Detect which cell encompasses the target text, then output its (X, Y) center coordinate. 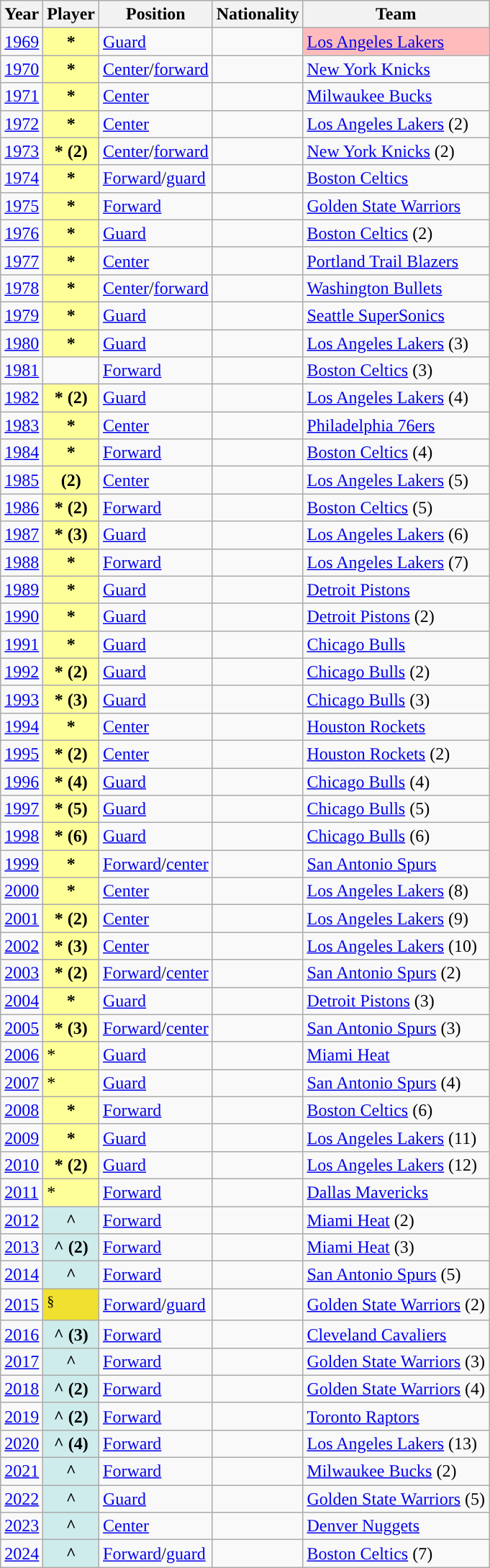
Los Angeles Lakers (12) (396, 1165)
Golden State Warriors (396, 206)
Dallas Mavericks (396, 1192)
2001 (22, 919)
1970 (22, 69)
Los Angeles Lakers (6) (396, 535)
Houston Rockets (2) (396, 754)
1982 (22, 398)
Miami Heat (2) (396, 1220)
Golden State Warriors (4) (396, 1389)
1969 (22, 42)
Miami Heat (396, 1055)
2020 (22, 1443)
1971 (22, 96)
* (5) (71, 809)
2011 (22, 1192)
1983 (22, 425)
1994 (22, 726)
1975 (22, 206)
Chicago Bulls (6) (396, 837)
1980 (22, 343)
1985 (22, 480)
1987 (22, 535)
San Antonio Spurs (2) (396, 973)
^ (3) (71, 1334)
2018 (22, 1389)
2009 (22, 1137)
2022 (22, 1499)
2007 (22, 1083)
2004 (22, 1001)
1973 (22, 151)
2013 (22, 1248)
^ (4) (71, 1443)
Los Angeles Lakers (9) (396, 919)
1995 (22, 754)
1989 (22, 590)
2012 (22, 1220)
2021 (22, 1472)
1984 (22, 453)
San Antonio Spurs (396, 864)
1991 (22, 644)
Seattle SuperSonics (396, 315)
Portland Trail Blazers (396, 261)
Los Angeles Lakers (7) (396, 562)
1997 (22, 809)
San Antonio Spurs (3) (396, 1028)
Milwaukee Bucks (396, 96)
Los Angeles Lakers (13) (396, 1443)
1977 (22, 261)
Milwaukee Bucks (2) (396, 1472)
2000 (22, 891)
San Antonio Spurs (4) (396, 1083)
Chicago Bulls (5) (396, 809)
Boston Celtics (5) (396, 508)
Miami Heat (3) (396, 1248)
1976 (22, 233)
2017 (22, 1361)
1972 (22, 124)
Los Angeles Lakers (2) (396, 124)
2010 (22, 1165)
2016 (22, 1334)
Detroit Pistons (3) (396, 1001)
1981 (22, 371)
2019 (22, 1416)
Boston Celtics (3) (396, 371)
Boston Celtics (2) (396, 233)
* (6) (71, 837)
1993 (22, 699)
Chicago Bulls (2) (396, 672)
Los Angeles Lakers (10) (396, 946)
Team (396, 14)
Boston Celtics (7) (396, 1554)
2002 (22, 946)
1974 (22, 179)
Denver Nuggets (396, 1526)
1992 (22, 672)
Philadelphia 76ers (396, 425)
1978 (22, 288)
Chicago Bulls (4) (396, 781)
Nationality (258, 14)
Los Angeles Lakers (4) (396, 398)
1988 (22, 562)
Los Angeles Lakers (8) (396, 891)
Los Angeles Lakers (11) (396, 1137)
Los Angeles Lakers (396, 42)
Detroit Pistons (396, 590)
1979 (22, 315)
2014 (22, 1275)
San Antonio Spurs (5) (396, 1275)
Position (156, 14)
1999 (22, 864)
New York Knicks (396, 69)
Boston Celtics (396, 179)
2005 (22, 1028)
Cleveland Cavaliers (396, 1334)
Year (22, 14)
Detroit Pistons (2) (396, 617)
2023 (22, 1526)
2006 (22, 1055)
Houston Rockets (396, 726)
Los Angeles Lakers (5) (396, 480)
(2) (71, 480)
* (4) (71, 781)
1990 (22, 617)
New York Knicks (2) (396, 151)
Boston Celtics (4) (396, 453)
Los Angeles Lakers (3) (396, 343)
2015 (22, 1305)
Chicago Bulls (396, 644)
2024 (22, 1554)
Chicago Bulls (3) (396, 699)
Player (71, 14)
Golden State Warriors (5) (396, 1499)
Washington Bullets (396, 288)
2008 (22, 1110)
1998 (22, 837)
1986 (22, 508)
Golden State Warriors (3) (396, 1361)
Toronto Raptors (396, 1416)
2003 (22, 973)
Golden State Warriors (2) (396, 1305)
1996 (22, 781)
Boston Celtics (6) (396, 1110)
§ (71, 1305)
